Extract the (X, Y) coordinate from the center of the cell holding the provided text.  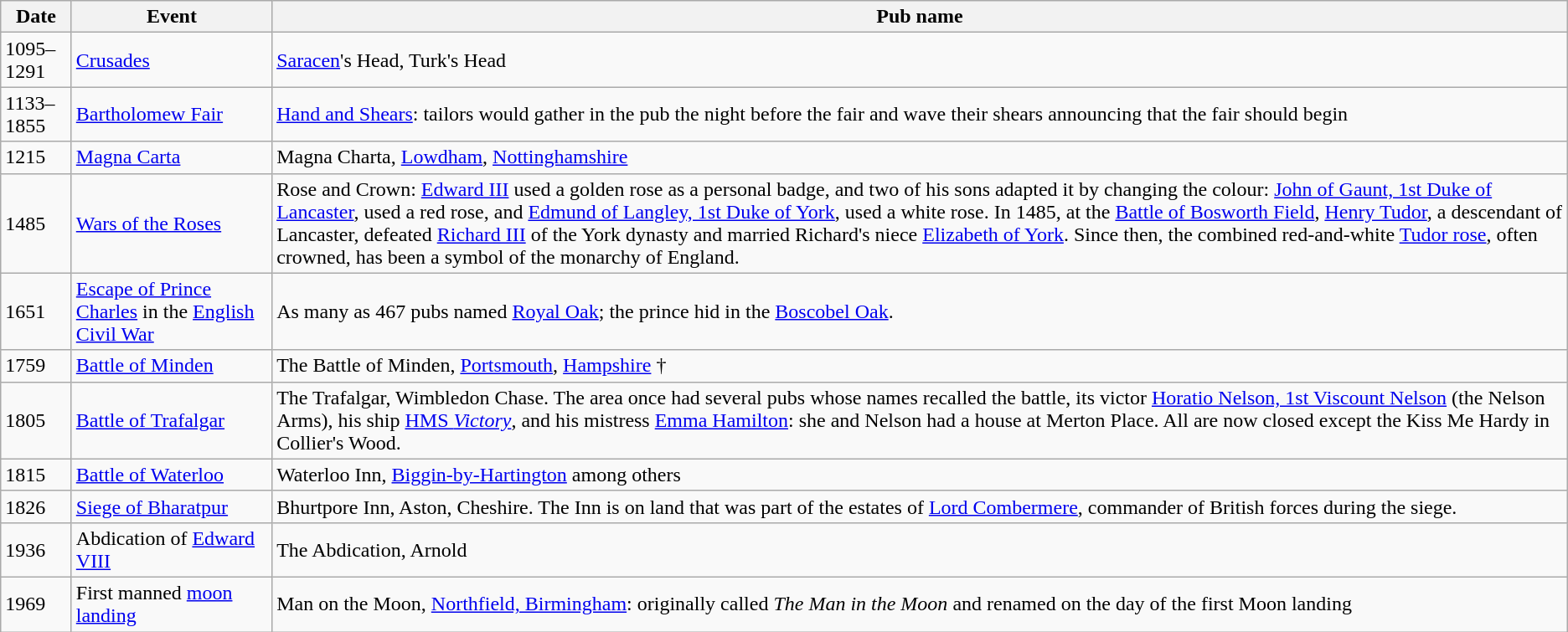
First manned moon landing (171, 604)
Saracen's Head, Turk's Head (920, 60)
Bartholomew Fair (171, 114)
Magna Charta, Lowdham, Nottinghamshire (920, 157)
1936 (37, 549)
The Abdication, Arnold (920, 549)
Waterloo Inn, Biggin-by-Hartington among others (920, 475)
1095–1291 (37, 60)
1651 (37, 311)
Hand and Shears: tailors would gather in the pub the night before the fair and wave their shears announcing that the fair should begin (920, 114)
As many as 467 pubs named Royal Oak; the prince hid in the Boscobel Oak. (920, 311)
Crusades (171, 60)
Bhurtpore Inn, Aston, Cheshire. The Inn is on land that was part of the estates of Lord Combermere, commander of British forces during the siege. (920, 506)
1969 (37, 604)
1133–1855 (37, 114)
Battle of Waterloo (171, 475)
1485 (37, 223)
Magna Carta (171, 157)
Wars of the Roses (171, 223)
Siege of Bharatpur (171, 506)
1826 (37, 506)
1215 (37, 157)
1759 (37, 366)
Abdication of Edward VIII (171, 549)
Pub name (920, 17)
Battle of Minden (171, 366)
The Battle of Minden, Portsmouth, Hampshire † (920, 366)
Battle of Trafalgar (171, 420)
Escape of Prince Charles in the English Civil War (171, 311)
Event (171, 17)
Date (37, 17)
1815 (37, 475)
Man on the Moon, Northfield, Birmingham: originally called The Man in the Moon and renamed on the day of the first Moon landing (920, 604)
1805 (37, 420)
